Capture the cell that displays the provided text and extract its [X, Y] central coordinate. 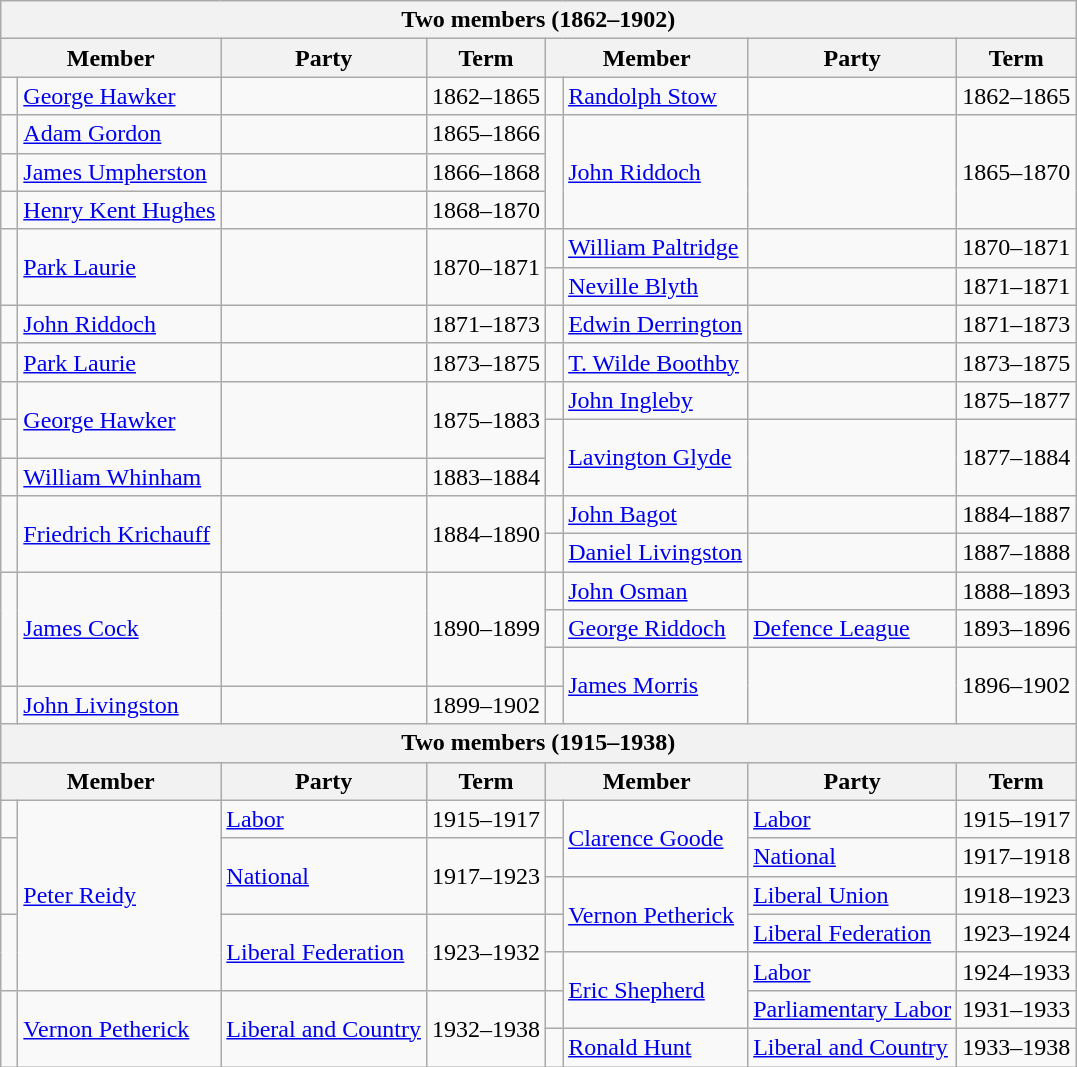
Randolph Stow [656, 96]
Ronald Hunt [656, 1047]
Neville Blyth [656, 286]
1884–1890 [486, 534]
Defence League [852, 629]
T. Wilde Boothby [656, 362]
1933–1938 [1016, 1047]
1877–1884 [1016, 457]
1917–1918 [1016, 857]
1890–1899 [486, 629]
1923–1932 [486, 952]
1924–1933 [1016, 971]
Parliamentary Labor [852, 1009]
Eric Shepherd [656, 990]
Two members (1862–1902) [538, 20]
1896–1902 [1016, 686]
William Whinham [120, 477]
Adam Gordon [120, 134]
William Paltridge [656, 248]
1923–1924 [1016, 933]
Peter Reidy [120, 895]
1893–1896 [1016, 629]
Lavington Glyde [656, 457]
1866–1868 [486, 172]
John Bagot [656, 515]
1918–1923 [1016, 895]
1887–1888 [1016, 553]
James Cock [120, 629]
1917–1923 [486, 876]
John Livingston [120, 705]
1932–1938 [486, 1028]
John Osman [656, 591]
1899–1902 [486, 705]
1865–1870 [1016, 172]
Clarence Goode [656, 838]
James Morris [656, 686]
John Ingleby [656, 400]
1875–1877 [1016, 400]
1884–1887 [1016, 515]
James Umpherston [120, 172]
1888–1893 [1016, 591]
Two members (1915–1938) [538, 743]
George Riddoch [656, 629]
Edwin Derrington [656, 324]
1868–1870 [486, 210]
1875–1883 [486, 419]
1931–1933 [1016, 1009]
1883–1884 [486, 477]
1871–1871 [1016, 286]
Friedrich Krichauff [120, 534]
1865–1866 [486, 134]
Henry Kent Hughes [120, 210]
Daniel Livingston [656, 553]
Liberal Union [852, 895]
